Extract the (X, Y) coordinate from the center of the cell holding the provided text.  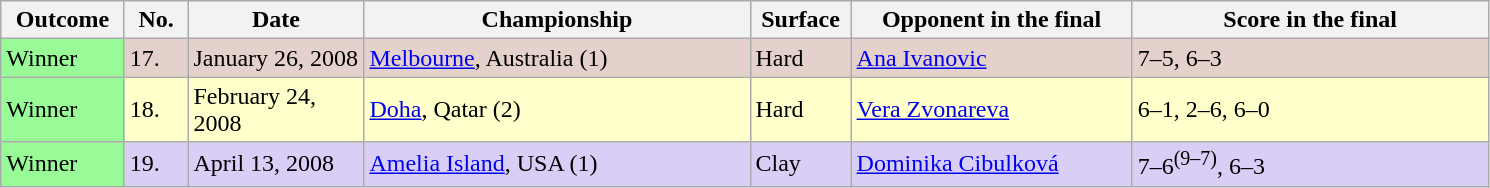
Surface (800, 20)
February 24, 2008 (276, 110)
Doha, Qatar (2) (557, 110)
Clay (800, 164)
April 13, 2008 (276, 164)
Amelia Island, USA (1) (557, 164)
6–1, 2–6, 6–0 (1310, 110)
Date (276, 20)
7–6(9–7), 6–3 (1310, 164)
Dominika Cibulková (992, 164)
17. (156, 58)
Ana Ivanovic (992, 58)
Melbourne, Australia (1) (557, 58)
Outcome (63, 20)
Vera Zvonareva (992, 110)
18. (156, 110)
Opponent in the final (992, 20)
January 26, 2008 (276, 58)
Championship (557, 20)
No. (156, 20)
19. (156, 164)
7–5, 6–3 (1310, 58)
Score in the final (1310, 20)
